Output the [x, y] coordinate of the center of the cell containing the given text.  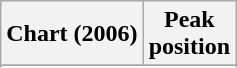
Chart (2006) [72, 34]
Peakposition [189, 34]
